Find where the given text appears and provide that cell's center as (X, Y) coordinate. 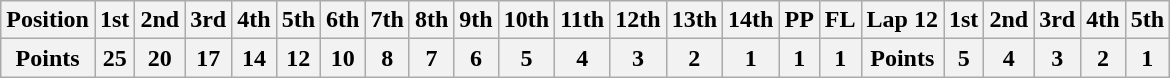
Lap 12 (902, 20)
FL (840, 20)
12 (298, 58)
10th (526, 20)
7 (431, 58)
9th (476, 20)
Position (48, 20)
8th (431, 20)
11th (582, 20)
10 (343, 58)
14 (254, 58)
6th (343, 20)
13th (694, 20)
25 (114, 58)
6 (476, 58)
17 (208, 58)
12th (638, 20)
20 (160, 58)
7th (387, 20)
PP (799, 20)
8 (387, 58)
14th (751, 20)
